Search for the cell housing the specified text and yield its [X, Y] center coordinate. 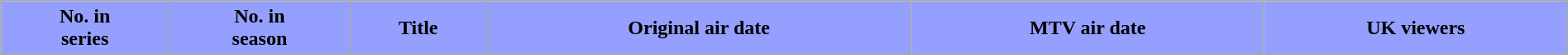
Title [418, 28]
No. inseries [85, 28]
No. inseason [260, 28]
UK viewers [1416, 28]
MTV air date [1088, 28]
Original air date [699, 28]
